Provide the [x, y] coordinate of the cell's center where the given text is located.  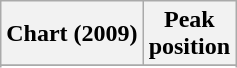
Chart (2009) [72, 34]
Peak position [189, 34]
